For the text-containing cell, return its midpoint in (x, y) coordinate format. 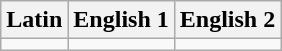
English 1 (121, 20)
Latin (34, 20)
English 2 (227, 20)
